Capture the cell that displays the provided text and extract its (x, y) central coordinate. 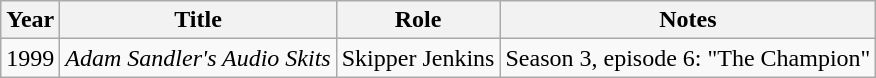
Adam Sandler's Audio Skits (198, 58)
Year (30, 20)
Title (198, 20)
Season 3, episode 6: "The Champion" (688, 58)
Notes (688, 20)
Skipper Jenkins (418, 58)
Role (418, 20)
1999 (30, 58)
